Return the (x, y) coordinate for the center point of the cell that contains the specified text.  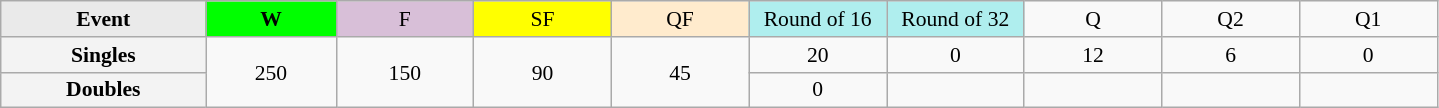
20 (818, 55)
QF (680, 19)
W (271, 19)
150 (405, 72)
Q1 (1368, 19)
Event (104, 19)
Q2 (1231, 19)
F (405, 19)
12 (1093, 55)
Round of 16 (818, 19)
Singles (104, 55)
6 (1231, 55)
90 (543, 72)
SF (543, 19)
Doubles (104, 90)
Round of 32 (955, 19)
45 (680, 72)
Q (1093, 19)
250 (271, 72)
